Extract the (X, Y) coordinate from the center of the cell holding the provided text.  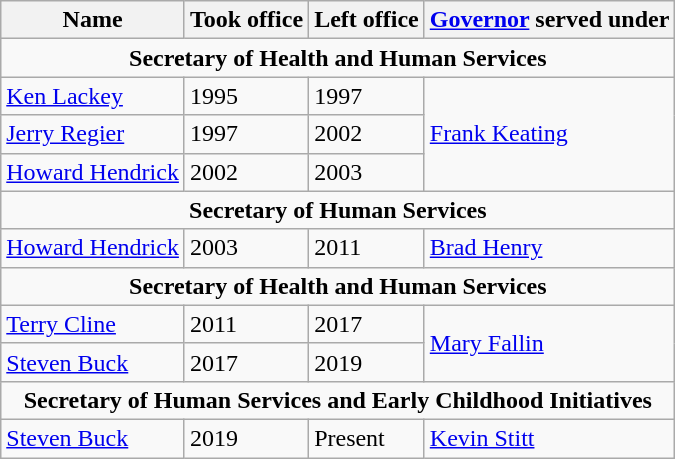
Terry Cline (93, 324)
Frank Keating (550, 134)
Governor served under (550, 20)
Jerry Regier (93, 134)
Ken Lackey (93, 96)
Secretary of Human Services (338, 210)
Mary Fallin (550, 343)
Name (93, 20)
1995 (246, 96)
Left office (367, 20)
Took office (246, 20)
Present (367, 438)
Brad Henry (550, 248)
Kevin Stitt (550, 438)
Secretary of Human Services and Early Childhood Initiatives (338, 400)
